Determine the (x, y) coordinate at the center of the cell enclosing the given text.  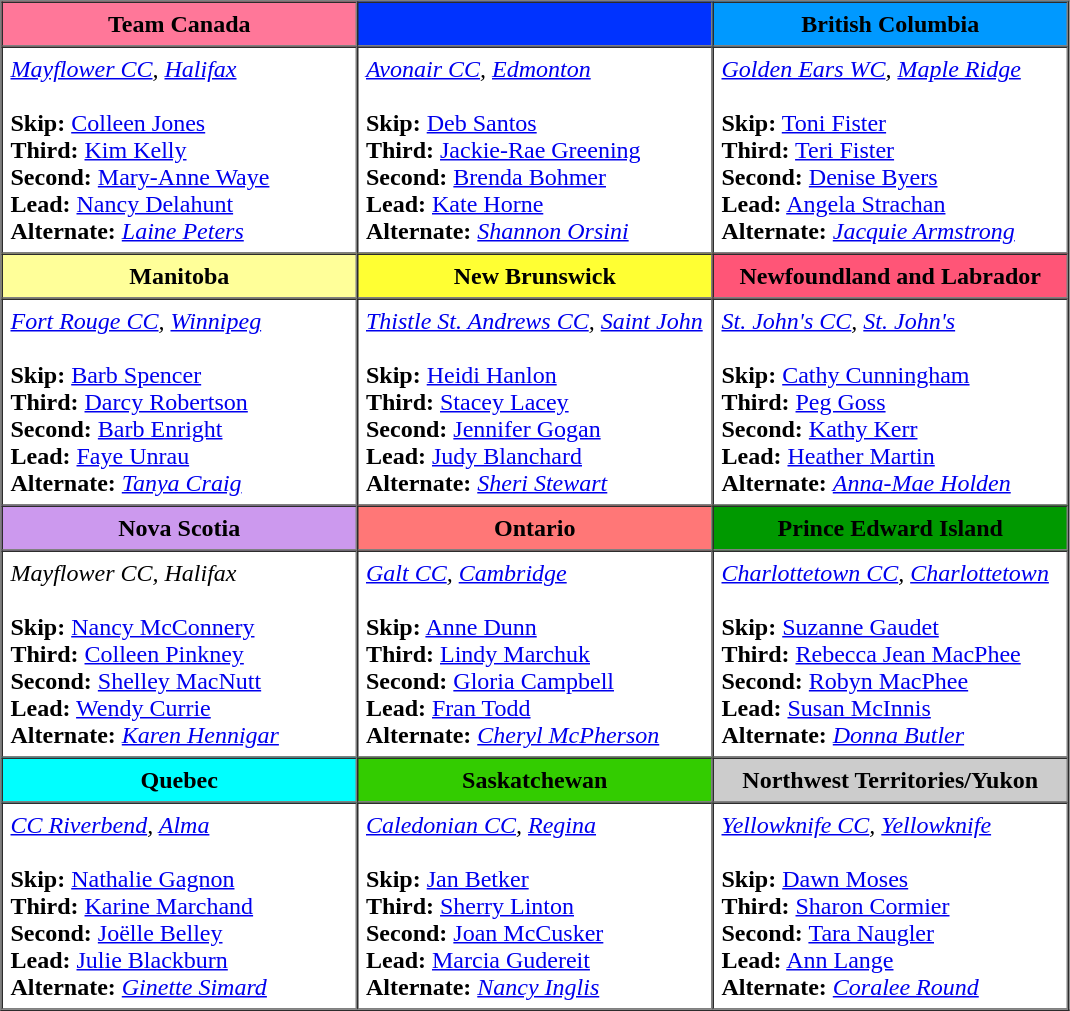
Ontario (535, 528)
Caledonian CC, ReginaSkip: Jan Betker Third: Sherry Linton Second: Joan McCusker Lead: Marcia Gudereit Alternate: Nancy Inglis (535, 906)
Manitoba (180, 276)
Mayflower CC, HalifaxSkip: Colleen Jones Third: Kim Kelly Second: Mary-Anne Waye Lead: Nancy Delahunt Alternate: Laine Peters (180, 150)
Quebec (180, 780)
Team Canada (180, 24)
Thistle St. Andrews CC, Saint JohnSkip: Heidi Hanlon Third: Stacey Lacey Second: Jennifer Gogan Lead: Judy Blanchard Alternate: Sheri Stewart (535, 402)
Mayflower CC, HalifaxSkip: Nancy McConnery Third: Colleen Pinkney Second: Shelley MacNutt Lead: Wendy Currie Alternate: Karen Hennigar (180, 654)
Prince Edward Island (890, 528)
CC Riverbend, AlmaSkip: Nathalie Gagnon Third: Karine Marchand Second: Joëlle Belley Lead: Julie Blackburn Alternate: Ginette Simard (180, 906)
Nova Scotia (180, 528)
Charlottetown CC, CharlottetownSkip: Suzanne Gaudet Third: Rebecca Jean MacPhee Second: Robyn MacPhee Lead: Susan McInnis Alternate: Donna Butler (890, 654)
Northwest Territories/Yukon (890, 780)
St. John's CC, St. John'sSkip: Cathy Cunningham Third: Peg Goss Second: Kathy Kerr Lead: Heather Martin Alternate: Anna-Mae Holden (890, 402)
British Columbia (890, 24)
Yellowknife CC, YellowknifeSkip: Dawn Moses Third: Sharon Cormier Second: Tara Naugler Lead: Ann Lange Alternate: Coralee Round (890, 906)
Fort Rouge CC, WinnipegSkip: Barb Spencer Third: Darcy Robertson Second: Barb Enright Lead: Faye Unrau Alternate: Tanya Craig (180, 402)
Saskatchewan (535, 780)
Avonair CC, EdmontonSkip: Deb Santos Third: Jackie-Rae Greening Second: Brenda Bohmer Lead: Kate Horne Alternate: Shannon Orsini (535, 150)
Newfoundland and Labrador (890, 276)
Golden Ears WC, Maple RidgeSkip: Toni Fister Third: Teri Fister Second: Denise Byers Lead: Angela Strachan Alternate: Jacquie Armstrong (890, 150)
Galt CC, CambridgeSkip: Anne Dunn Third: Lindy Marchuk Second: Gloria Campbell Lead: Fran Todd Alternate: Cheryl McPherson (535, 654)
New Brunswick (535, 276)
